For the text-containing cell, return its midpoint in [X, Y] coordinate format. 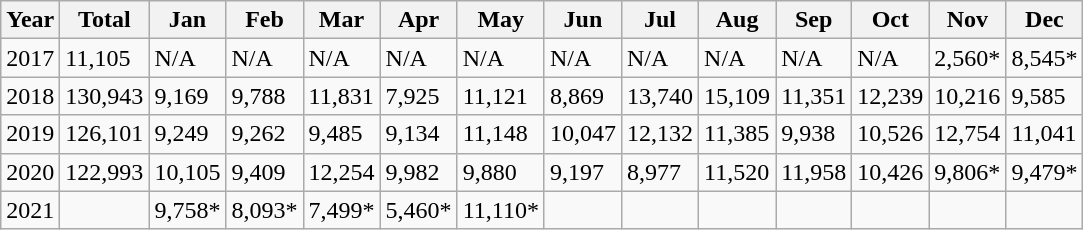
8,093* [264, 210]
9,197 [582, 172]
9,409 [264, 172]
Sep [814, 20]
11,110* [500, 210]
Feb [264, 20]
9,788 [264, 96]
7,925 [418, 96]
12,239 [890, 96]
7,499* [342, 210]
2021 [30, 210]
Jan [188, 20]
2017 [30, 58]
9,585 [1044, 96]
122,993 [104, 172]
11,385 [738, 134]
2019 [30, 134]
Mar [342, 20]
2018 [30, 96]
Apr [418, 20]
9,479* [1044, 172]
8,869 [582, 96]
12,132 [660, 134]
Aug [738, 20]
9,880 [500, 172]
11,121 [500, 96]
Jun [582, 20]
11,520 [738, 172]
Dec [1044, 20]
11,148 [500, 134]
10,526 [890, 134]
9,262 [264, 134]
Oct [890, 20]
9,758* [188, 210]
10,047 [582, 134]
10,216 [968, 96]
8,977 [660, 172]
130,943 [104, 96]
2,560* [968, 58]
Jul [660, 20]
11,958 [814, 172]
9,169 [188, 96]
11,105 [104, 58]
12,254 [342, 172]
12,754 [968, 134]
8,545* [1044, 58]
9,134 [418, 134]
5,460* [418, 210]
15,109 [738, 96]
9,982 [418, 172]
13,740 [660, 96]
9,249 [188, 134]
Nov [968, 20]
10,105 [188, 172]
11,041 [1044, 134]
9,485 [342, 134]
10,426 [890, 172]
9,806* [968, 172]
May [500, 20]
2020 [30, 172]
Year [30, 20]
11,351 [814, 96]
126,101 [104, 134]
11,831 [342, 96]
Total [104, 20]
9,938 [814, 134]
